Detect which cell encompasses the target text, then output its (x, y) center coordinate. 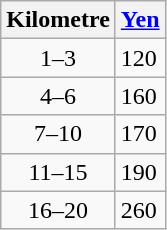
1–3 (58, 58)
Kilometre (58, 20)
4–6 (58, 96)
260 (140, 210)
11–15 (58, 172)
Yen (140, 20)
16–20 (58, 210)
120 (140, 58)
160 (140, 96)
170 (140, 134)
190 (140, 172)
7–10 (58, 134)
